Return [X, Y] of the center of cell containing provided text 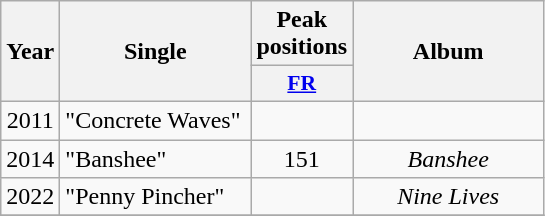
151 [302, 159]
Peak positions [302, 34]
Year [30, 52]
Nine Lives [448, 197]
"Penny Pincher" [156, 197]
2022 [30, 197]
Album [448, 52]
"Banshee" [156, 159]
Banshee [448, 159]
2014 [30, 159]
2011 [30, 120]
Single [156, 52]
FR [302, 84]
"Concrete Waves" [156, 120]
